Output the (x, y) coordinate of the center of the cell containing the given text.  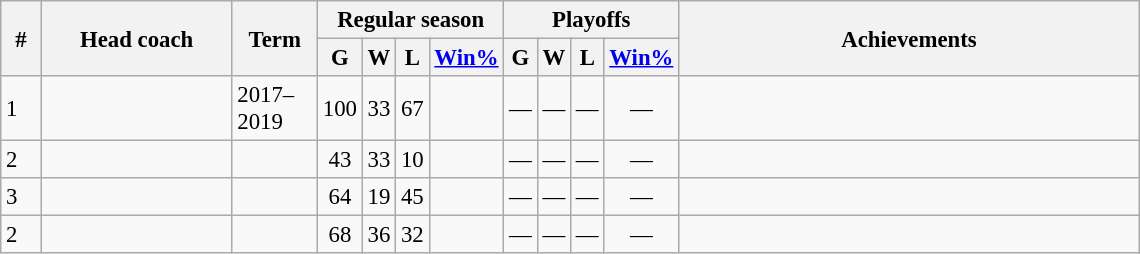
32 (412, 235)
1 (22, 108)
3 (22, 197)
Head coach (136, 38)
100 (340, 108)
# (22, 38)
67 (412, 108)
10 (412, 160)
Achievements (910, 38)
19 (378, 197)
Regular season (411, 20)
2017–2019 (275, 108)
Playoffs (592, 20)
45 (412, 197)
68 (340, 235)
Term (275, 38)
43 (340, 160)
64 (340, 197)
36 (378, 235)
